Return the (x, y) coordinate for the center point of the cell that contains the specified text.  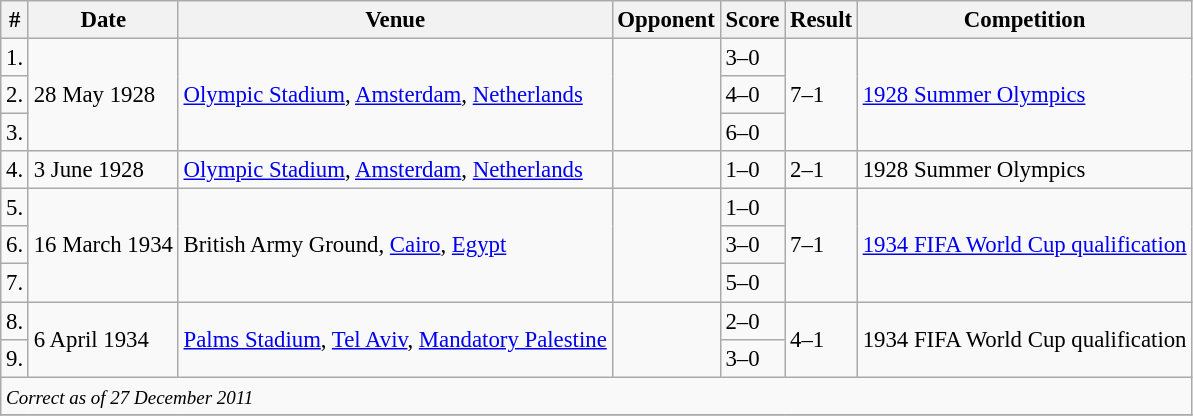
2. (15, 95)
6–0 (752, 133)
Correct as of 27 December 2011 (596, 396)
Opponent (666, 20)
British Army Ground, Cairo, Egypt (395, 246)
# (15, 20)
9. (15, 358)
4–0 (752, 95)
28 May 1928 (103, 96)
Palms Stadium, Tel Aviv, Mandatory Palestine (395, 340)
16 March 1934 (103, 246)
3. (15, 133)
3 June 1928 (103, 170)
4–1 (822, 340)
1. (15, 58)
Date (103, 20)
8. (15, 321)
Competition (1024, 20)
7. (15, 283)
6 April 1934 (103, 340)
Result (822, 20)
2–1 (822, 170)
5–0 (752, 283)
2–0 (752, 321)
6. (15, 245)
Score (752, 20)
Venue (395, 20)
5. (15, 208)
4. (15, 170)
